Determine the [x, y] coordinate at the center of the cell enclosing the given text.  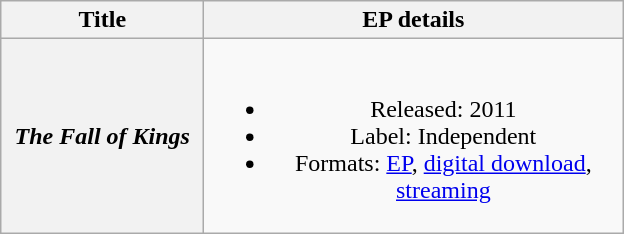
Title [102, 20]
EP details [414, 20]
The Fall of Kings [102, 136]
Released: 2011Label: IndependentFormats: EP, digital download, streaming [414, 136]
